Return (x, y) of the center of cell containing provided text 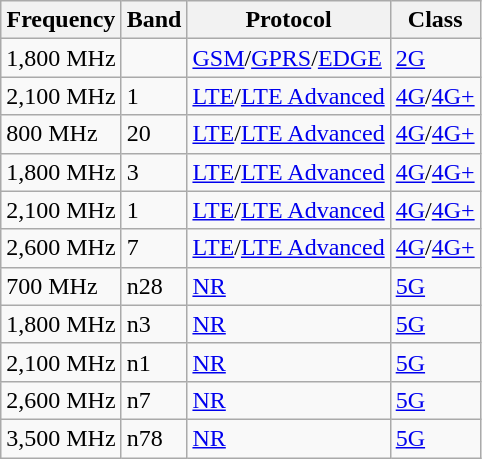
20 (154, 134)
700 MHz (61, 286)
3,500 MHz (61, 438)
7 (154, 248)
Band (154, 20)
800 MHz (61, 134)
Protocol (288, 20)
n78 (154, 438)
2G (435, 58)
Frequency (61, 20)
Class (435, 20)
n3 (154, 324)
n1 (154, 362)
3 (154, 172)
n7 (154, 400)
GSM/GPRS/EDGE (288, 58)
n28 (154, 286)
